Return (x, y) of the center of cell containing provided text 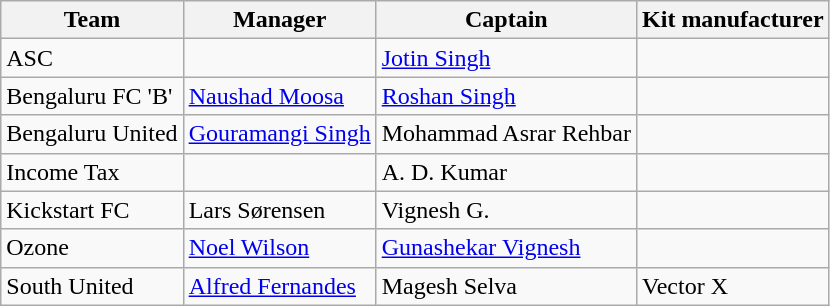
Gunashekar Vignesh (506, 248)
Vector X (734, 286)
Captain (506, 20)
Team (92, 20)
South United (92, 286)
Noel Wilson (280, 248)
Bengaluru United (92, 134)
Manager (280, 20)
Kit manufacturer (734, 20)
Jotin Singh (506, 58)
Kickstart FC (92, 210)
Magesh Selva (506, 286)
Lars Sørensen (280, 210)
A. D. Kumar (506, 172)
Alfred Fernandes (280, 286)
Gouramangi Singh (280, 134)
Mohammad Asrar Rehbar (506, 134)
Income Tax (92, 172)
ASC (92, 58)
Ozone (92, 248)
Naushad Moosa (280, 96)
Vignesh G. (506, 210)
Bengaluru FC 'B' (92, 96)
Roshan Singh (506, 96)
